Find where the given text appears and provide that cell's center as [x, y] coordinate. 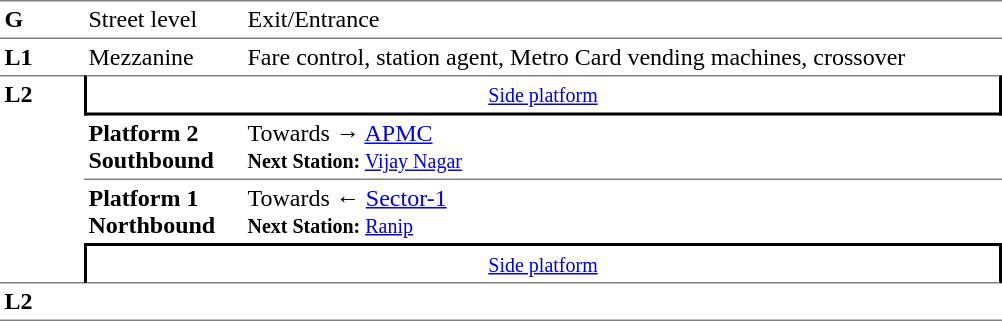
Platform 1Northbound [164, 212]
Mezzanine [164, 57]
Platform 2Southbound [164, 148]
G [42, 20]
L1 [42, 57]
Exit/Entrance [622, 20]
L2 [42, 179]
Towards ← Sector-1Next Station: Ranip [622, 212]
Towards → APMCNext Station: Vijay Nagar [622, 148]
Street level [164, 20]
Fare control, station agent, Metro Card vending machines, crossover [622, 57]
